Identify which cell holds the provided text, then report its (X, Y) central coordinate. 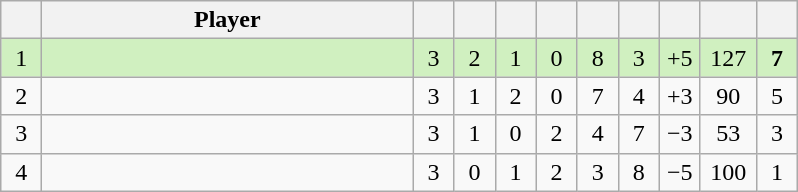
+3 (680, 96)
+5 (680, 58)
53 (728, 134)
Player (228, 20)
−5 (680, 172)
90 (728, 96)
100 (728, 172)
−3 (680, 134)
5 (776, 96)
127 (728, 58)
